Determine the (X, Y) coordinate at the center of the cell enclosing the given text.  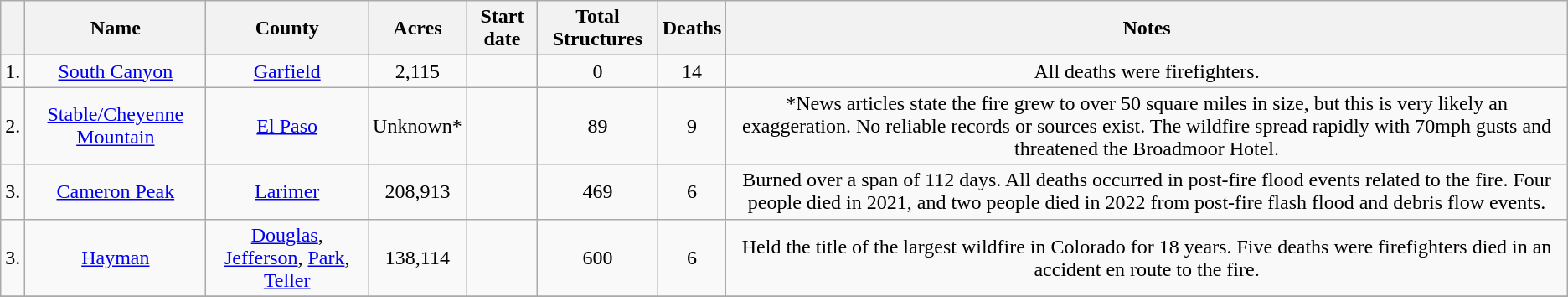
Douglas, Jefferson, Park, Teller (287, 258)
El Paso (287, 126)
89 (598, 126)
138,114 (418, 258)
2. (13, 126)
14 (692, 71)
Larimer (287, 191)
600 (598, 258)
0 (598, 71)
Name (116, 29)
9 (692, 126)
2,115 (418, 71)
208,913 (418, 191)
Cameron Peak (116, 191)
1. (13, 71)
Held the title of the largest wildfire in Colorado for 18 years. Five deaths were firefighters died in an accident en route to the fire. (1147, 258)
Notes (1147, 29)
Unknown* (418, 126)
Total Structures (598, 29)
Hayman (116, 258)
Stable/Cheyenne Mountain (116, 126)
Deaths (692, 29)
469 (598, 191)
Start date (502, 29)
South Canyon (116, 71)
County (287, 29)
Garfield (287, 71)
Acres (418, 29)
All deaths were firefighters. (1147, 71)
